Extract the (X, Y) coordinate from the center of the cell holding the provided text.  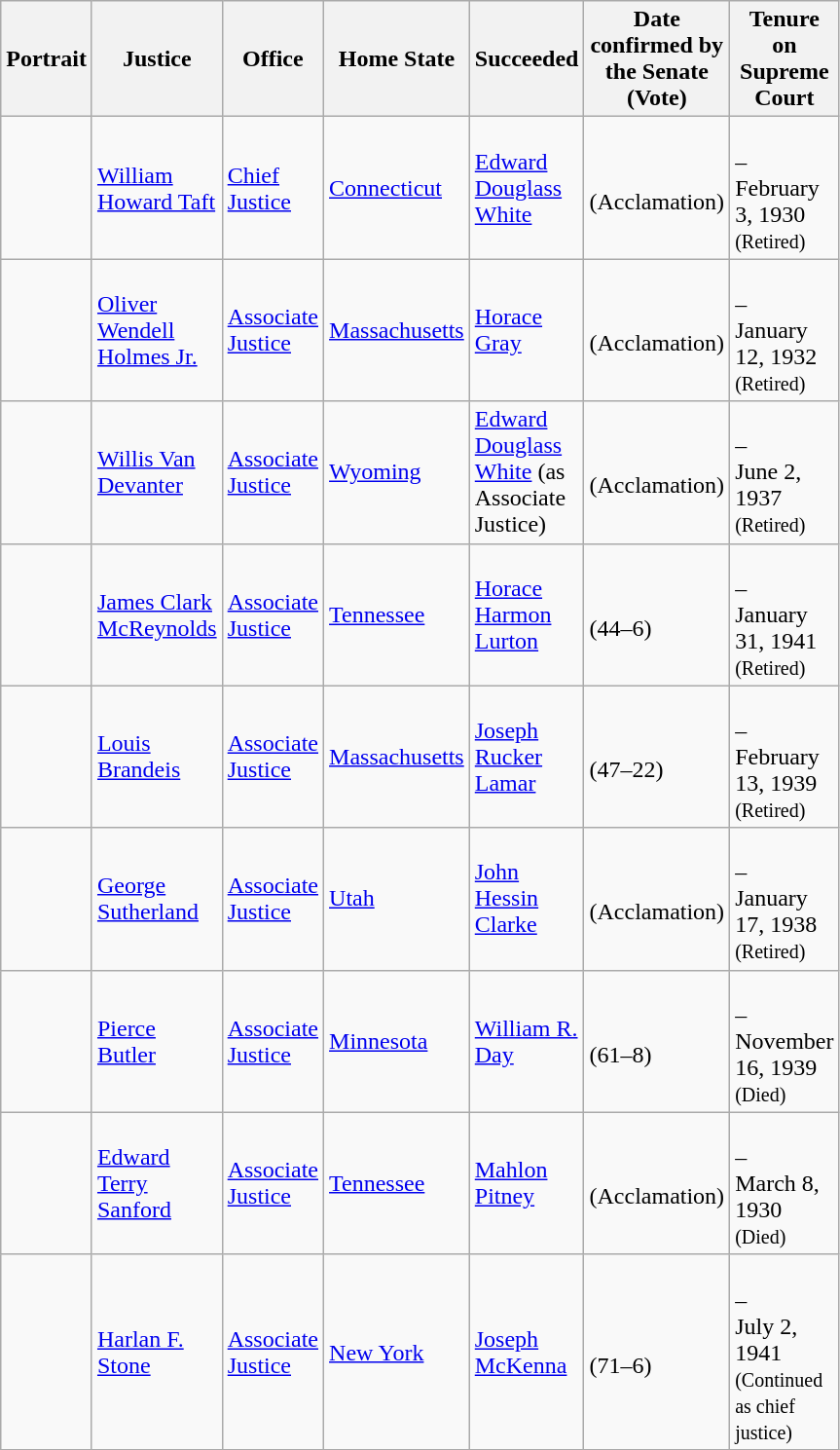
Home State (397, 58)
–June 2, 1937(Retired) (785, 472)
Edward Douglass White (as Associate Justice) (527, 472)
–January 12, 1932(Retired) (785, 330)
Tenure on Supreme Court (785, 58)
William Howard Taft (157, 188)
Pierce Butler (157, 1041)
Chief Justice (273, 188)
Harlan F. Stone (157, 1352)
Date confirmed by the Senate(Vote) (657, 58)
(71–6) (657, 1352)
–July 2, 1941(Continued as chief justice) (785, 1352)
(47–22) (657, 757)
Succeeded (527, 58)
Mahlon Pitney (527, 1183)
–November 16, 1939(Died) (785, 1041)
Wyoming (397, 472)
Connecticut (397, 188)
–February 3, 1930(Retired) (785, 188)
Edward Douglass White (527, 188)
(61–8) (657, 1041)
Portrait (47, 58)
Joseph McKenna (527, 1352)
Utah (397, 899)
George Sutherland (157, 899)
William R. Day (527, 1041)
Office (273, 58)
Willis Van Devanter (157, 472)
Horace Gray (527, 330)
Louis Brandeis (157, 757)
John Hessin Clarke (527, 899)
Minnesota (397, 1041)
Joseph Rucker Lamar (527, 757)
–March 8, 1930(Died) (785, 1183)
Justice (157, 58)
Oliver Wendell Holmes Jr. (157, 330)
James Clark McReynolds (157, 614)
New York (397, 1352)
–February 13, 1939(Retired) (785, 757)
Edward Terry Sanford (157, 1183)
–January 31, 1941(Retired) (785, 614)
Horace Harmon Lurton (527, 614)
(44–6) (657, 614)
–January 17, 1938(Retired) (785, 899)
